Return the [X, Y] coordinate for the center point of the cell that contains the specified text.  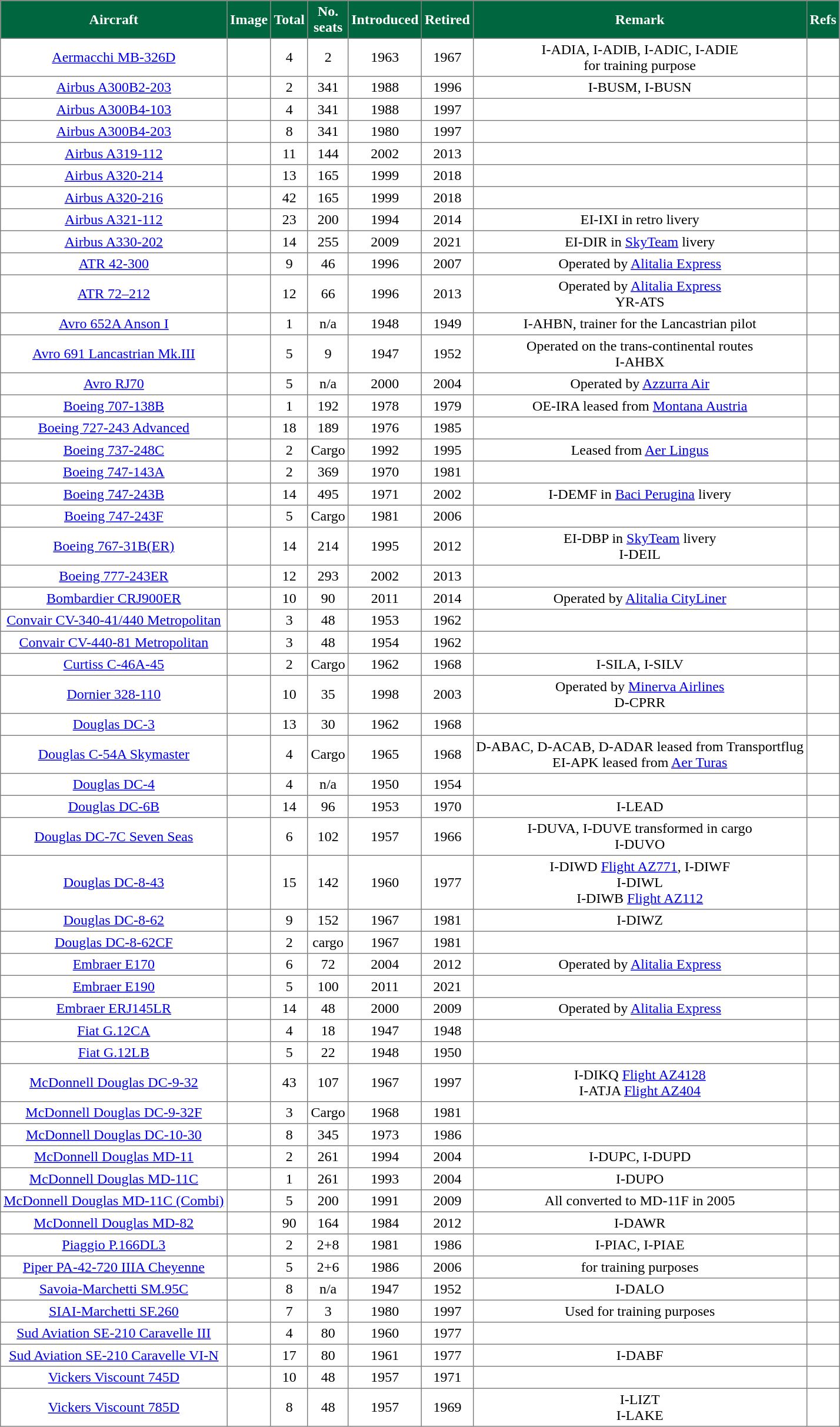
Avro RJ70 [114, 384]
McDonnell Douglas MD-82 [114, 1223]
I-DIWZ [640, 921]
Airbus A319-112 [114, 154]
1978 [385, 406]
22 [328, 1053]
Boeing 707-138B [114, 406]
192 [328, 406]
Airbus A320-216 [114, 198]
Fiat G.12CA [114, 1031]
EI-DIR in SkyTeam livery [640, 242]
I-DEMF in Baci Perugina livery [640, 494]
Convair CV-440-81 Metropolitan [114, 642]
152 [328, 921]
Airbus A320-214 [114, 176]
66 [328, 294]
Sud Aviation SE-210 Caravelle VI-N [114, 1355]
Douglas DC-3 [114, 725]
McDonnell Douglas DC-10-30 [114, 1135]
Convair CV-340-41/440 Metropolitan [114, 621]
1963 [385, 57]
1984 [385, 1223]
Bombardier CRJ900ER [114, 598]
I-DAWR [640, 1223]
Avro 652A Anson I [114, 324]
15 [289, 882]
Douglas DC-6B [114, 806]
I-DUPC, I-DUPD [640, 1157]
Douglas DC-4 [114, 785]
Embraer E170 [114, 965]
No.seats [328, 19]
D-ABAC, D-ACAB, D-ADAR leased from Transportflug EI-APK leased from Aer Turas [640, 754]
Total [289, 19]
ATR 72–212 [114, 294]
Airbus A330-202 [114, 242]
102 [328, 836]
EI-DBP in SkyTeam livery I-DEIL [640, 546]
Sud Aviation SE-210 Caravelle III [114, 1333]
2+8 [328, 1245]
Dornier 328-110 [114, 694]
2+6 [328, 1267]
Airbus A300B2-203 [114, 88]
Introduced [385, 19]
Boeing 737-248C [114, 450]
I-DUPO [640, 1179]
OE-IRA leased from Montana Austria [640, 406]
EI-IXI in retro livery [640, 220]
Boeing 777-243ER [114, 576]
345 [328, 1135]
293 [328, 576]
1992 [385, 450]
214 [328, 546]
SIAI-Marchetti SF.260 [114, 1311]
Piaggio P.166DL3 [114, 1245]
1966 [447, 836]
495 [328, 494]
Remark [640, 19]
7 [289, 1311]
1976 [385, 428]
I-ADIA, I-ADIB, I-ADIC, I-ADIEfor training purpose [640, 57]
Aermacchi MB-326D [114, 57]
Used for training purposes [640, 1311]
30 [328, 725]
I-DALO [640, 1289]
I-SILA, I-SILV [640, 665]
McDonnell Douglas DC-9-32F [114, 1113]
46 [328, 264]
Embraer E190 [114, 986]
142 [328, 882]
Airbus A300B4-203 [114, 132]
Airbus A321-112 [114, 220]
Vickers Viscount 785D [114, 1407]
Douglas DC-8-62CF [114, 942]
Douglas DC-8-43 [114, 882]
McDonnell Douglas MD-11 [114, 1157]
1969 [447, 1407]
189 [328, 428]
Boeing 747-143A [114, 472]
11 [289, 154]
43 [289, 1082]
100 [328, 986]
1998 [385, 694]
1973 [385, 1135]
Refs [823, 19]
Airbus A300B4-103 [114, 109]
Operated by Azzurra Air [640, 384]
Vickers Viscount 745D [114, 1378]
Avro 691 Lancastrian Mk.III [114, 354]
1991 [385, 1201]
cargo [328, 942]
Boeing 727-243 Advanced [114, 428]
369 [328, 472]
Boeing 747-243B [114, 494]
Operated by Alitalia CityLiner [640, 598]
2007 [447, 264]
Curtiss C-46A-45 [114, 665]
96 [328, 806]
I-PIAC, I-PIAE [640, 1245]
23 [289, 220]
Image [249, 19]
Fiat G.12LB [114, 1053]
All converted to MD-11F in 2005 [640, 1201]
255 [328, 242]
1961 [385, 1355]
17 [289, 1355]
164 [328, 1223]
1979 [447, 406]
Boeing 747-243F [114, 516]
Operated by Minerva Airlines D-CPRR [640, 694]
2003 [447, 694]
144 [328, 154]
I-DIWD Flight AZ771, I-DIWF I-DIWL I-DIWB Flight AZ112 [640, 882]
1993 [385, 1179]
1965 [385, 754]
42 [289, 198]
for training purposes [640, 1267]
Boeing 767-31B(ER) [114, 546]
I-BUSM, I-BUSN [640, 88]
Operated by Alitalia ExpressYR-ATS [640, 294]
Retired [447, 19]
I-LEAD [640, 806]
ATR 42-300 [114, 264]
I-DIKQ Flight AZ4128I-ATJA Flight AZ404 [640, 1082]
72 [328, 965]
Piper PA-42-720 IIIA Cheyenne [114, 1267]
Savoia-Marchetti SM.95C [114, 1289]
Operated on the trans-continental routesI-AHBX [640, 354]
Douglas DC-8-62 [114, 921]
1985 [447, 428]
McDonnell Douglas DC-9-32 [114, 1082]
Aircraft [114, 19]
I-DABF [640, 1355]
McDonnell Douglas MD-11C [114, 1179]
Douglas DC-7C Seven Seas [114, 836]
I-LIZT I-LAKE [640, 1407]
I-DUVA, I-DUVE transformed in cargo I-DUVO [640, 836]
Leased from Aer Lingus [640, 450]
I-AHBN, trainer for the Lancastrian pilot [640, 324]
35 [328, 694]
1949 [447, 324]
Embraer ERJ145LR [114, 1009]
Douglas C-54A Skymaster [114, 754]
McDonnell Douglas MD-11C (Combi) [114, 1201]
107 [328, 1082]
